Return [X, Y] of the center of cell containing provided text 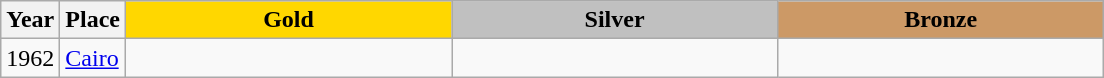
Year [30, 20]
1962 [30, 58]
Gold [289, 20]
Cairo [93, 58]
Bronze [941, 20]
Silver [615, 20]
Place [93, 20]
